Pinpoint the cell where the given text exists, returning its [x, y] midpoint coordinate. 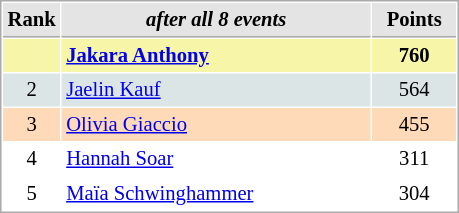
4 [32, 158]
304 [414, 194]
Maïa Schwinghammer [216, 194]
455 [414, 124]
2 [32, 90]
Points [414, 20]
Hannah Soar [216, 158]
Jaelin Kauf [216, 90]
564 [414, 90]
5 [32, 194]
3 [32, 124]
Jakara Anthony [216, 56]
311 [414, 158]
Olivia Giaccio [216, 124]
760 [414, 56]
Rank [32, 20]
after all 8 events [216, 20]
